Detect which cell encompasses the target text, then output its [x, y] center coordinate. 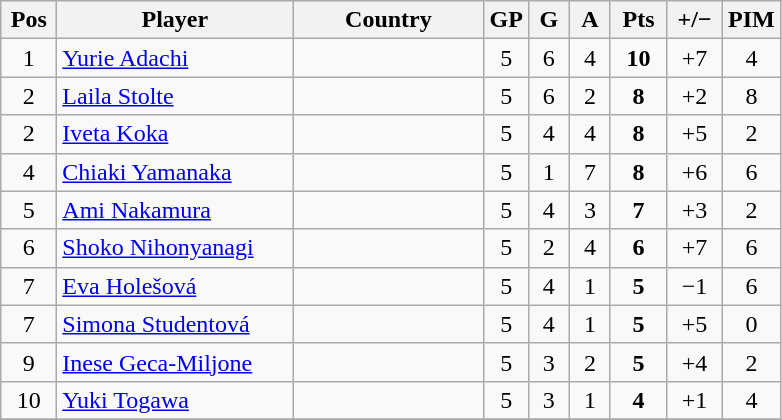
Pos [29, 20]
+/− [695, 20]
Ami Nakamura [175, 210]
Laila Stolte [175, 96]
Yuki Togawa [175, 400]
Iveta Koka [175, 134]
0 [752, 324]
+4 [695, 362]
PIM [752, 20]
GP [506, 20]
+3 [695, 210]
G [548, 20]
Chiaki Yamanaka [175, 172]
Eva Holešová [175, 286]
−1 [695, 286]
+6 [695, 172]
Country [388, 20]
Inese Geca-Miljone [175, 362]
Yurie Adachi [175, 58]
+2 [695, 96]
+1 [695, 400]
Player [175, 20]
A [590, 20]
Pts [638, 20]
9 [29, 362]
Simona Studentová [175, 324]
Shoko Nihonyanagi [175, 248]
